Search for the cell housing the specified text and yield its [X, Y] center coordinate. 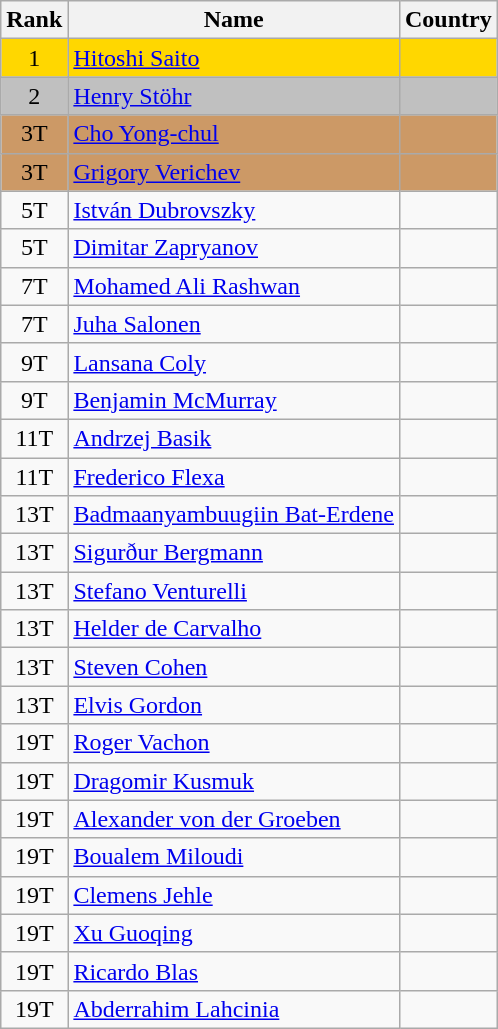
Steven Cohen [234, 667]
Boualem Miloudi [234, 857]
Lansana Coly [234, 362]
1 [34, 58]
Stefano Venturelli [234, 591]
Xu Guoqing [234, 933]
Abderrahim Lahcinia [234, 1009]
Badmaanyambuugiin Bat-Erdene [234, 515]
Mohamed Ali Rashwan [234, 286]
Cho Yong-chul [234, 134]
Clemens Jehle [234, 895]
Grigory Verichev [234, 172]
Alexander von der Groeben [234, 819]
Roger Vachon [234, 743]
Rank [34, 20]
Elvis Gordon [234, 705]
István Dubrovszky [234, 210]
Ricardo Blas [234, 971]
Frederico Flexa [234, 477]
2 [34, 96]
Helder de Carvalho [234, 629]
Hitoshi Saito [234, 58]
Name [234, 20]
Sigurður Bergmann [234, 553]
Henry Stöhr [234, 96]
Country [448, 20]
Dragomir Kusmuk [234, 781]
Andrzej Basik [234, 438]
Juha Salonen [234, 324]
Dimitar Zapryanov [234, 248]
Benjamin McMurray [234, 400]
